Scan for the cell matching the given text and deliver its [x, y] coordinate at center. 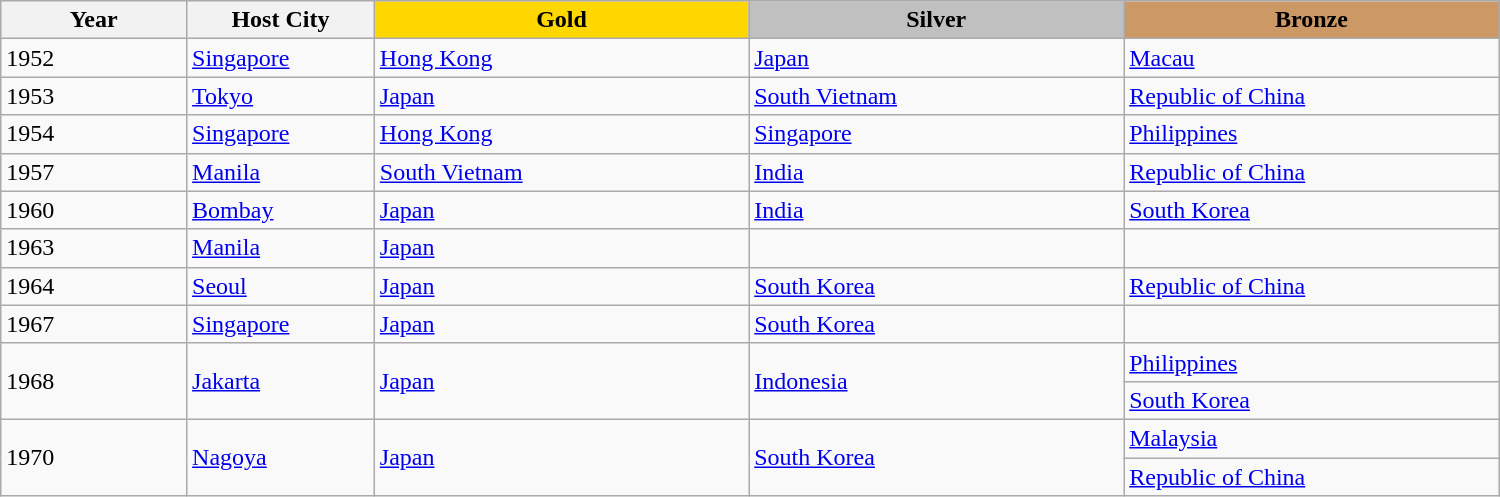
Gold [561, 20]
Indonesia [936, 381]
1968 [94, 381]
Macau [1312, 58]
1960 [94, 210]
1954 [94, 134]
Bombay [281, 210]
Malaysia [1312, 438]
Tokyo [281, 96]
Nagoya [281, 457]
Silver [936, 20]
Jakarta [281, 381]
1970 [94, 457]
Seoul [281, 286]
1953 [94, 96]
1967 [94, 324]
1952 [94, 58]
1964 [94, 286]
1957 [94, 172]
Year [94, 20]
Bronze [1312, 20]
1963 [94, 248]
Host City [281, 20]
